Pinpoint the cell where the given text exists, returning its [X, Y] midpoint coordinate. 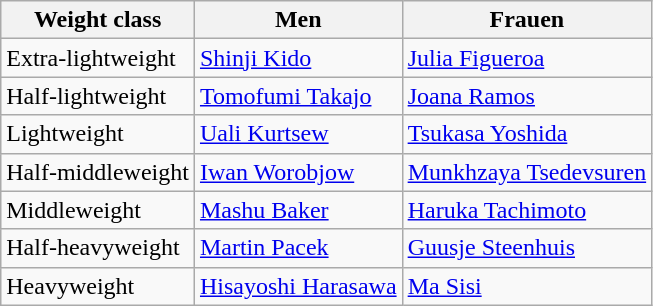
Uali Kurtsew [298, 134]
Tsukasa Yoshida [527, 134]
Half-middleweight [98, 172]
Frauen [527, 20]
Lightweight [98, 134]
Joana Ramos [527, 96]
Iwan Worobjow [298, 172]
Shinji Kido [298, 58]
Half-heavyweight [98, 248]
Weight class [98, 20]
Ma Sisi [527, 286]
Men [298, 20]
Middleweight [98, 210]
Half-lightweight [98, 96]
Guusje Steenhuis [527, 248]
Martin Pacek [298, 248]
Mashu Baker [298, 210]
Julia Figueroa [527, 58]
Haruka Tachimoto [527, 210]
Extra-lightweight [98, 58]
Hisayoshi Harasawa [298, 286]
Munkhzaya Tsedevsuren [527, 172]
Tomofumi Takajo [298, 96]
Heavyweight [98, 286]
